Locate the cell with the specified text and output its [x, y] center coordinate. 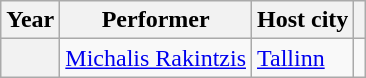
Year [30, 20]
Host city [303, 20]
Michalis Rakintzis [156, 58]
Tallinn [303, 58]
Performer [156, 20]
